Pinpoint the cell where the given text exists, returning its [x, y] midpoint coordinate. 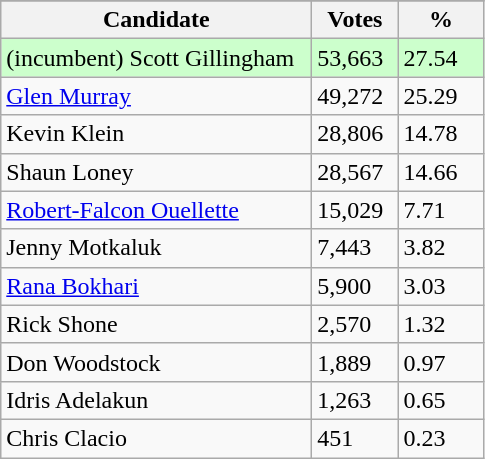
Kevin Klein [156, 134]
Robert-Falcon Ouellette [156, 210]
1.32 [441, 324]
15,029 [355, 210]
1,889 [355, 362]
Rick Shone [156, 324]
14.78 [441, 134]
25.29 [441, 96]
(incumbent) Scott Gillingham [156, 58]
Jenny Motkaluk [156, 248]
53,663 [355, 58]
Shaun Loney [156, 172]
3.82 [441, 248]
0.97 [441, 362]
Don Woodstock [156, 362]
Rana Bokhari [156, 286]
0.23 [441, 438]
27.54 [441, 58]
Glen Murray [156, 96]
Candidate [156, 20]
49,272 [355, 96]
1,263 [355, 400]
Idris Adelakun [156, 400]
Votes [355, 20]
7,443 [355, 248]
7.71 [441, 210]
451 [355, 438]
Chris Clacio [156, 438]
28,806 [355, 134]
2,570 [355, 324]
% [441, 20]
3.03 [441, 286]
14.66 [441, 172]
28,567 [355, 172]
5,900 [355, 286]
0.65 [441, 400]
